Determine the [X, Y] coordinate at the center of the cell enclosing the given text.  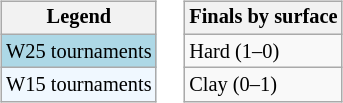
Hard (1–0) [263, 51]
Legend [78, 18]
Finals by surface [263, 18]
W25 tournaments [78, 51]
W15 tournaments [78, 85]
Clay (0–1) [263, 85]
